For the text-containing cell, return its midpoint in [X, Y] coordinate format. 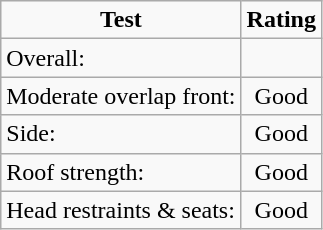
Moderate overlap front: [121, 96]
Side: [121, 134]
Rating [281, 20]
Head restraints & seats: [121, 210]
Roof strength: [121, 172]
Test [121, 20]
Overall: [121, 58]
